Provide the [x, y] coordinate of the cell's center where the given text is located.  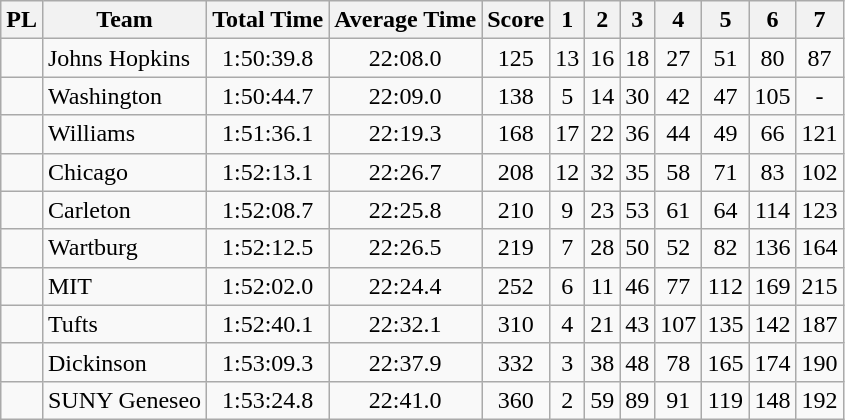
1:52:02.0 [268, 286]
190 [820, 362]
219 [516, 248]
22:41.0 [406, 400]
12 [568, 172]
83 [772, 172]
114 [772, 210]
52 [678, 248]
47 [726, 96]
38 [602, 362]
360 [516, 400]
27 [678, 58]
44 [678, 134]
28 [602, 248]
121 [820, 134]
Tufts [124, 324]
59 [602, 400]
53 [638, 210]
Total Time [268, 20]
Johns Hopkins [124, 58]
14 [602, 96]
Score [516, 20]
1:52:40.1 [268, 324]
22:19.3 [406, 134]
51 [726, 58]
32 [602, 172]
22:26.5 [406, 248]
22:24.4 [406, 286]
208 [516, 172]
22 [602, 134]
80 [772, 58]
17 [568, 134]
91 [678, 400]
SUNY Geneseo [124, 400]
123 [820, 210]
105 [772, 96]
22:32.1 [406, 324]
148 [772, 400]
46 [638, 286]
61 [678, 210]
102 [820, 172]
9 [568, 210]
22:37.9 [406, 362]
1:50:39.8 [268, 58]
66 [772, 134]
142 [772, 324]
22:25.8 [406, 210]
50 [638, 248]
Team [124, 20]
192 [820, 400]
112 [726, 286]
77 [678, 286]
82 [726, 248]
252 [516, 286]
119 [726, 400]
21 [602, 324]
49 [726, 134]
1:52:12.5 [268, 248]
13 [568, 58]
136 [772, 248]
43 [638, 324]
Wartburg [124, 248]
16 [602, 58]
1:50:44.7 [268, 96]
210 [516, 210]
187 [820, 324]
30 [638, 96]
1 [568, 20]
64 [726, 210]
Carleton [124, 210]
135 [726, 324]
Chicago [124, 172]
1:53:09.3 [268, 362]
125 [516, 58]
42 [678, 96]
22:09.0 [406, 96]
Williams [124, 134]
164 [820, 248]
48 [638, 362]
71 [726, 172]
1:52:08.7 [268, 210]
35 [638, 172]
78 [678, 362]
Washington [124, 96]
PL [22, 20]
89 [638, 400]
107 [678, 324]
- [820, 96]
36 [638, 134]
Dickinson [124, 362]
1:51:36.1 [268, 134]
Average Time [406, 20]
1:53:24.8 [268, 400]
1:52:13.1 [268, 172]
168 [516, 134]
310 [516, 324]
MIT [124, 286]
332 [516, 362]
18 [638, 58]
174 [772, 362]
22:26.7 [406, 172]
169 [772, 286]
11 [602, 286]
215 [820, 286]
165 [726, 362]
138 [516, 96]
22:08.0 [406, 58]
58 [678, 172]
87 [820, 58]
23 [602, 210]
